Extract the [x, y] coordinate from the center of the cell holding the provided text.  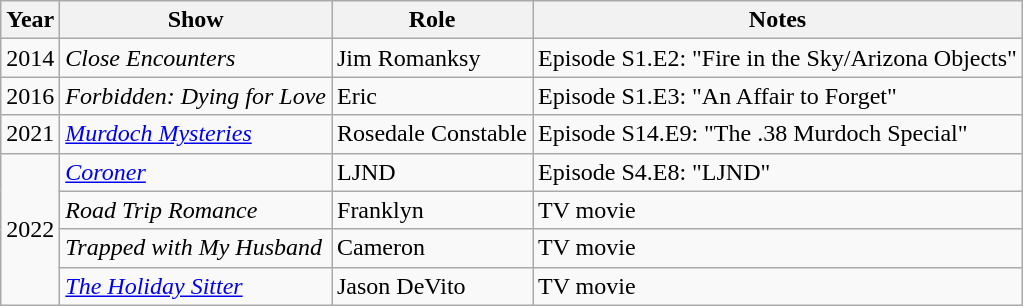
Close Encounters [196, 58]
2022 [30, 229]
Episode S1.E2: "Fire in the Sky/Arizona Objects" [778, 58]
2021 [30, 134]
Jim Romanksy [432, 58]
Year [30, 20]
LJND [432, 172]
Rosedale Constable [432, 134]
2016 [30, 96]
Role [432, 20]
Episode S1.E3: "An Affair to Forget" [778, 96]
Franklyn [432, 210]
Forbidden: Dying for Love [196, 96]
Episode S14.E9: "The .38 Murdoch Special" [778, 134]
Road Trip Romance [196, 210]
Jason DeVito [432, 286]
Eric [432, 96]
The Holiday Sitter [196, 286]
2014 [30, 58]
Murdoch Mysteries [196, 134]
Cameron [432, 248]
Episode S4.E8: "LJND" [778, 172]
Show [196, 20]
Trapped with My Husband [196, 248]
Notes [778, 20]
Coroner [196, 172]
